Capture the cell that displays the provided text and extract its [X, Y] central coordinate. 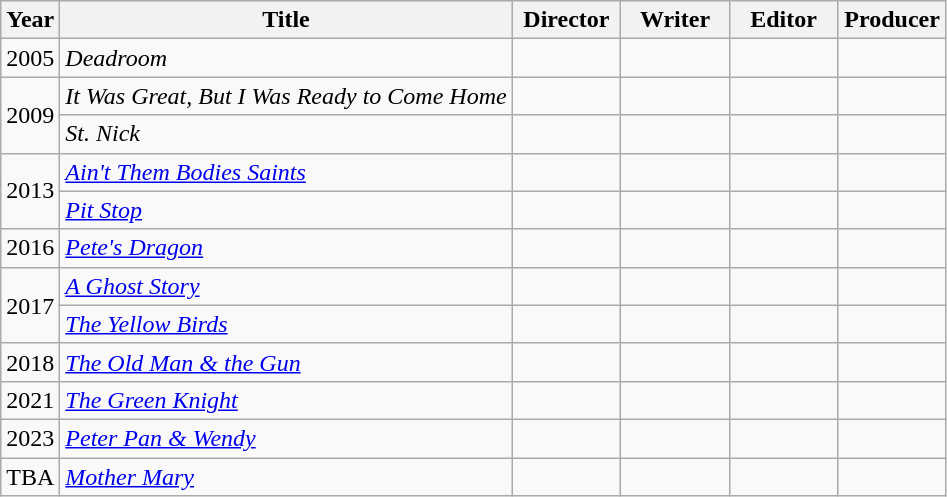
Deadroom [286, 58]
Year [30, 20]
Title [286, 20]
2016 [30, 248]
Pete's Dragon [286, 248]
2021 [30, 400]
2009 [30, 115]
2013 [30, 191]
Mother Mary [286, 477]
TBA [30, 477]
Pit Stop [286, 210]
2005 [30, 58]
Producer [892, 20]
A Ghost Story [286, 286]
It Was Great, But I Was Ready to Come Home [286, 96]
Ain't Them Bodies Saints [286, 172]
Director [566, 20]
Peter Pan & Wendy [286, 438]
Writer [676, 20]
2023 [30, 438]
2017 [30, 305]
The Old Man & the Gun [286, 362]
The Green Knight [286, 400]
2018 [30, 362]
The Yellow Birds [286, 324]
Editor [784, 20]
St. Nick [286, 134]
